Pinpoint the cell where the given text exists, returning its (X, Y) midpoint coordinate. 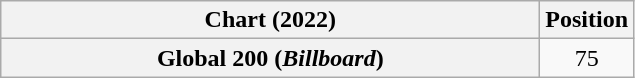
Position (587, 20)
Chart (2022) (270, 20)
75 (587, 58)
Global 200 (Billboard) (270, 58)
